Search for the cell housing the specified text and yield its (X, Y) center coordinate. 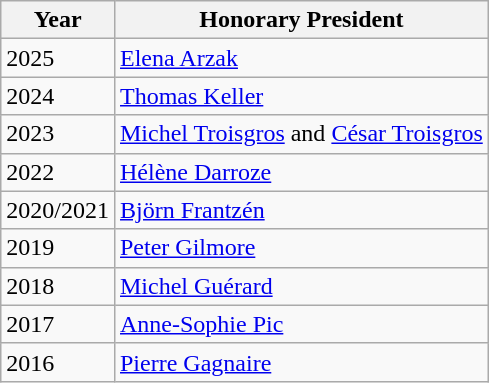
Year (58, 20)
2019 (58, 248)
Peter Gilmore (301, 248)
Thomas Keller (301, 96)
Elena Arzak (301, 58)
Michel Guérard (301, 286)
2016 (58, 362)
2017 (58, 324)
Hélène Darroze (301, 172)
2020/2021 (58, 210)
Honorary President (301, 20)
Pierre Gagnaire (301, 362)
Michel Troisgros and César Troisgros (301, 134)
2022 (58, 172)
2018 (58, 286)
2025 (58, 58)
2024 (58, 96)
Anne-Sophie Pic (301, 324)
Björn Frantzén (301, 210)
2023 (58, 134)
